From the cell containing the given text, extract its center point as [x, y] coordinate. 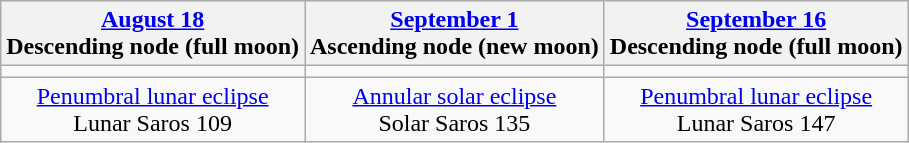
September 1Ascending node (new moon) [454, 34]
Penumbral lunar eclipseLunar Saros 147 [756, 110]
Penumbral lunar eclipseLunar Saros 109 [153, 110]
September 16Descending node (full moon) [756, 34]
August 18Descending node (full moon) [153, 34]
Annular solar eclipseSolar Saros 135 [454, 110]
